Detect which cell encompasses the target text, then output its [x, y] center coordinate. 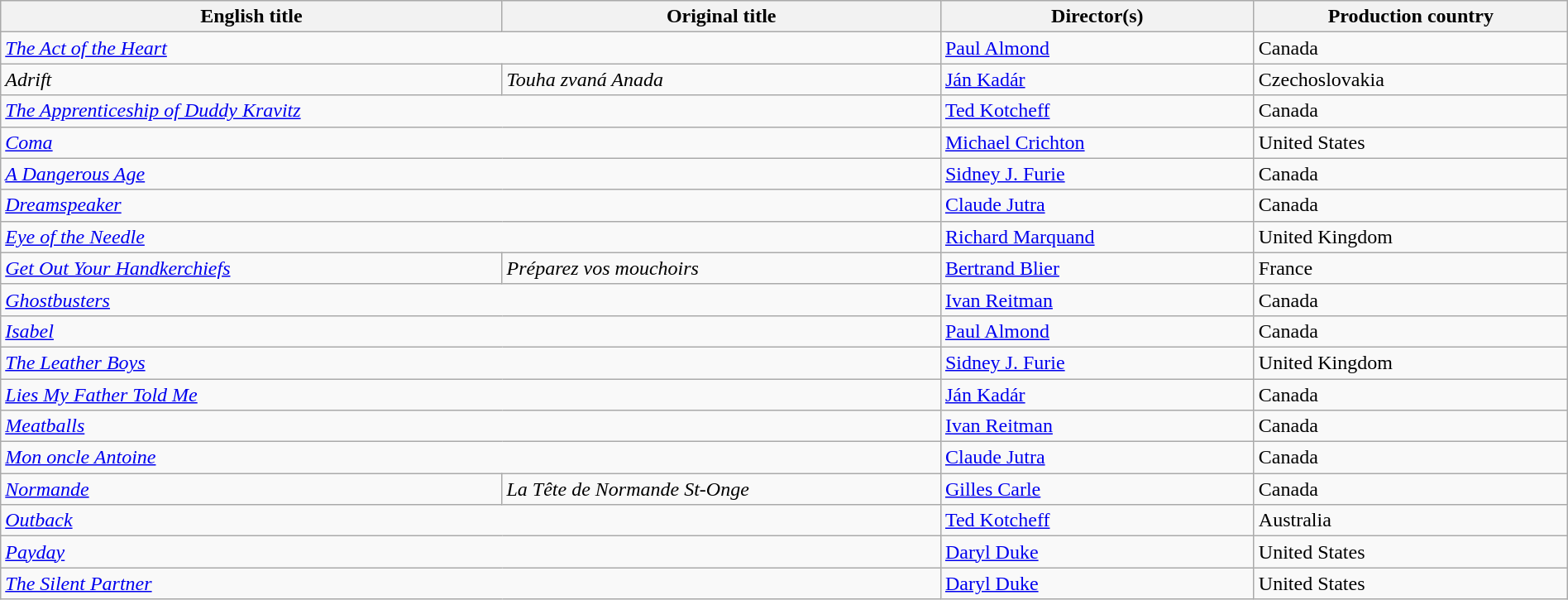
Czechoslovakia [1411, 79]
Isabel [471, 331]
Payday [471, 552]
Australia [1411, 521]
Gilles Carle [1097, 489]
Director(s) [1097, 17]
Outback [471, 521]
Adrift [251, 79]
Eye of the Needle [471, 237]
Dreamspeaker [471, 205]
La Tête de Normande St-Onge [721, 489]
Production country [1411, 17]
Lies My Father Told Me [471, 395]
Richard Marquand [1097, 237]
Michael Crichton [1097, 142]
Original title [721, 17]
English title [251, 17]
France [1411, 268]
Get Out Your Handkerchiefs [251, 268]
The Act of the Heart [471, 48]
The Leather Boys [471, 362]
Mon oncle Antoine [471, 458]
Touha zvaná Anada [721, 79]
Ghostbusters [471, 300]
A Dangerous Age [471, 174]
Normande [251, 489]
Bertrand Blier [1097, 268]
Préparez vos mouchoirs [721, 268]
The Apprenticeship of Duddy Kravitz [471, 111]
Meatballs [471, 426]
The Silent Partner [471, 583]
Coma [471, 142]
